Output the (x, y) coordinate of the center of the cell containing the given text.  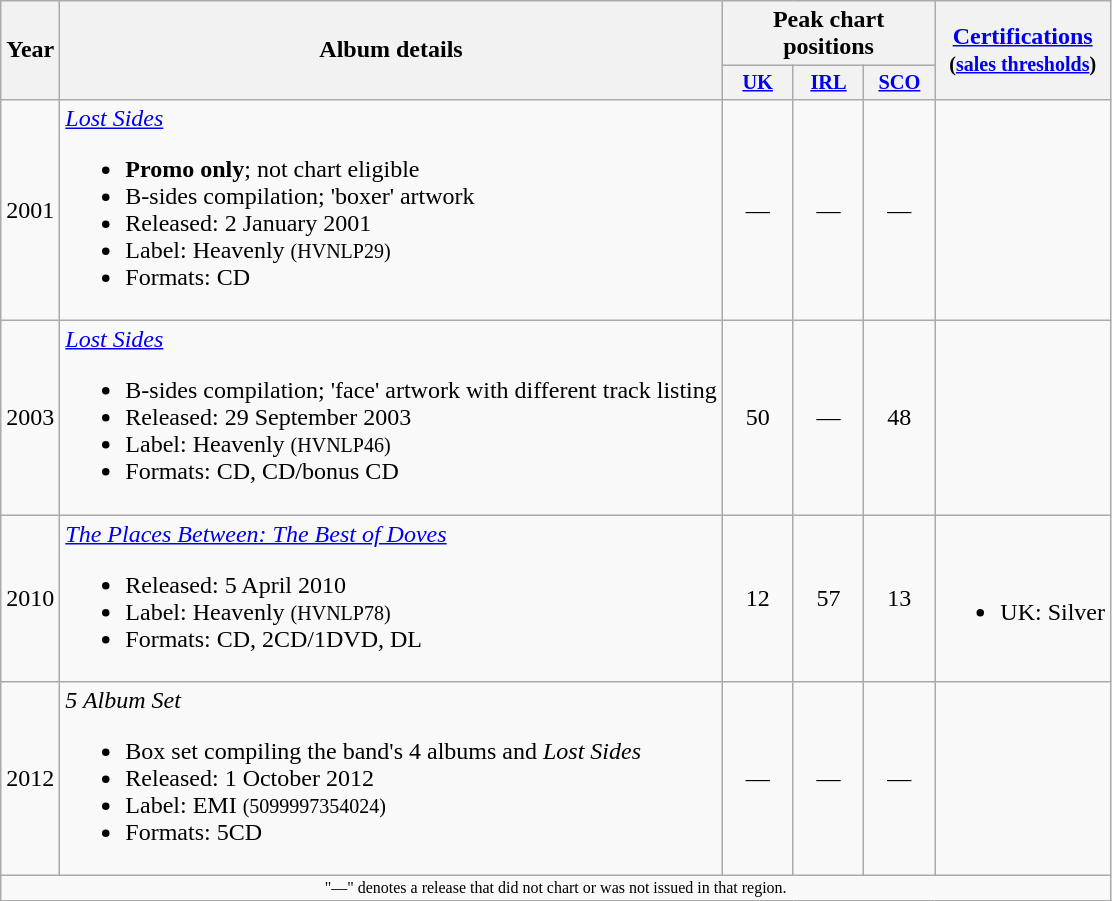
Year (30, 50)
Certifications(sales thresholds) (1023, 50)
5 Album SetBox set compiling the band's 4 albums and Lost SidesReleased: 1 October 2012Label: EMI (5099997354024)Formats: 5CD (391, 779)
57 (828, 598)
2012 (30, 779)
50 (758, 418)
Lost SidesPromo only; not chart eligibleB-sides compilation; 'boxer' artworkReleased: 2 January 2001Label: Heavenly (HVNLP29)Formats: CD (391, 210)
2001 (30, 210)
UK (758, 83)
IRL (828, 83)
13 (900, 598)
12 (758, 598)
2010 (30, 598)
48 (900, 418)
"—" denotes a release that did not chart or was not issued in that region. (556, 888)
2003 (30, 418)
Album details (391, 50)
Peak chart positions (828, 34)
SCO (900, 83)
UK: Silver (1023, 598)
The Places Between: The Best of DovesReleased: 5 April 2010Label: Heavenly (HVNLP78)Formats: CD, 2CD/1DVD, DL (391, 598)
